Identify which cell holds the provided text, then report its [x, y] central coordinate. 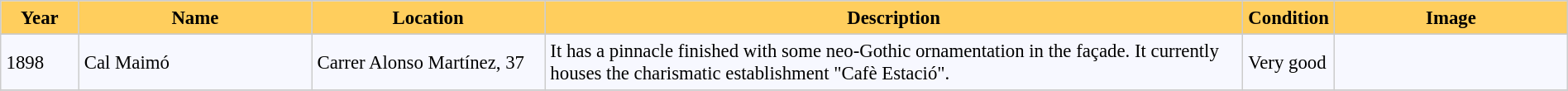
Name [195, 17]
1898 [40, 62]
Very good [1288, 62]
Carrer Alonso Martínez, 37 [428, 62]
Location [428, 17]
Year [40, 17]
Description [894, 17]
Cal Maimó [195, 62]
Condition [1288, 17]
Image [1451, 17]
It has a pinnacle finished with some neo-Gothic ornamentation in the façade. It currently houses the charismatic establishment "Cafè Estació". [894, 62]
